Pinpoint the cell where the given text exists, returning its [X, Y] midpoint coordinate. 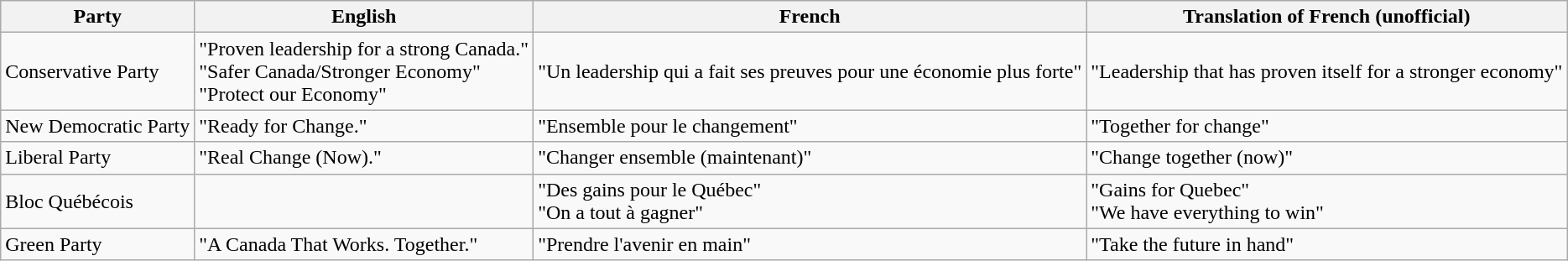
Party [97, 17]
"Ensemble pour le changement" [810, 126]
"Real Change (Now)." [364, 158]
"Prendre l'avenir en main" [810, 244]
French [810, 17]
"Proven leadership for a strong Canada.""Safer Canada/Stronger Economy""Protect our Economy" [364, 71]
"Ready for Change." [364, 126]
Green Party [97, 244]
Liberal Party [97, 158]
"Together for change" [1327, 126]
"Changer ensemble (maintenant)" [810, 158]
New Democratic Party [97, 126]
"Take the future in hand" [1327, 244]
"Leadership that has proven itself for a stronger economy" [1327, 71]
"Change together (now)" [1327, 158]
Conservative Party [97, 71]
"Des gains pour le Québec""On a tout à gagner" [810, 201]
"Gains for Quebec""We have everything to win" [1327, 201]
"A Canada That Works. Together." [364, 244]
Bloc Québécois [97, 201]
Translation of French (unofficial) [1327, 17]
"Un leadership qui a fait ses preuves pour une économie plus forte" [810, 71]
English [364, 17]
